Search for the cell housing the specified text and yield its [x, y] center coordinate. 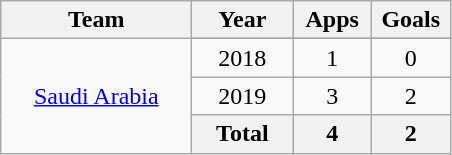
Team [96, 20]
1 [332, 58]
2018 [242, 58]
Total [242, 134]
Apps [332, 20]
3 [332, 96]
Year [242, 20]
Goals [410, 20]
0 [410, 58]
2019 [242, 96]
Saudi Arabia [96, 96]
4 [332, 134]
